Return the (X, Y) coordinate for the center point of the cell that contains the specified text.  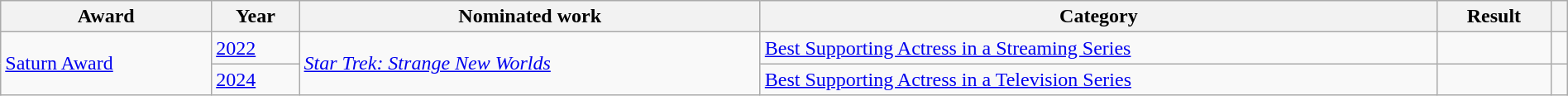
Best Supporting Actress in a Streaming Series (1098, 48)
Year (256, 17)
Nominated work (529, 17)
Award (106, 17)
Star Trek: Strange New Worlds (529, 64)
Category (1098, 17)
Saturn Award (106, 64)
Best Supporting Actress in a Television Series (1098, 79)
Result (1494, 17)
2022 (256, 48)
2024 (256, 79)
